Locate the cell with the specified text and output its (X, Y) center coordinate. 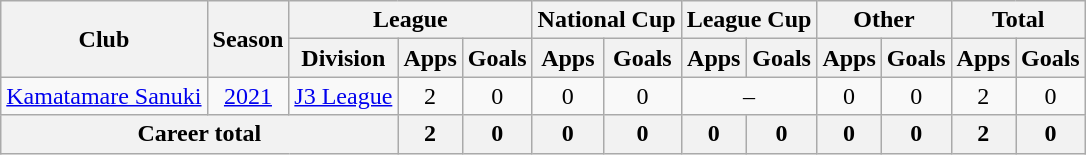
– (749, 96)
League Cup (749, 20)
Total (1018, 20)
Kamatamare Sanuki (104, 96)
League (410, 20)
Other (884, 20)
Career total (200, 134)
Season (248, 39)
J3 League (344, 96)
Division (344, 58)
Club (104, 39)
National Cup (606, 20)
2021 (248, 96)
